Pinpoint the cell where the given text exists, returning its [x, y] midpoint coordinate. 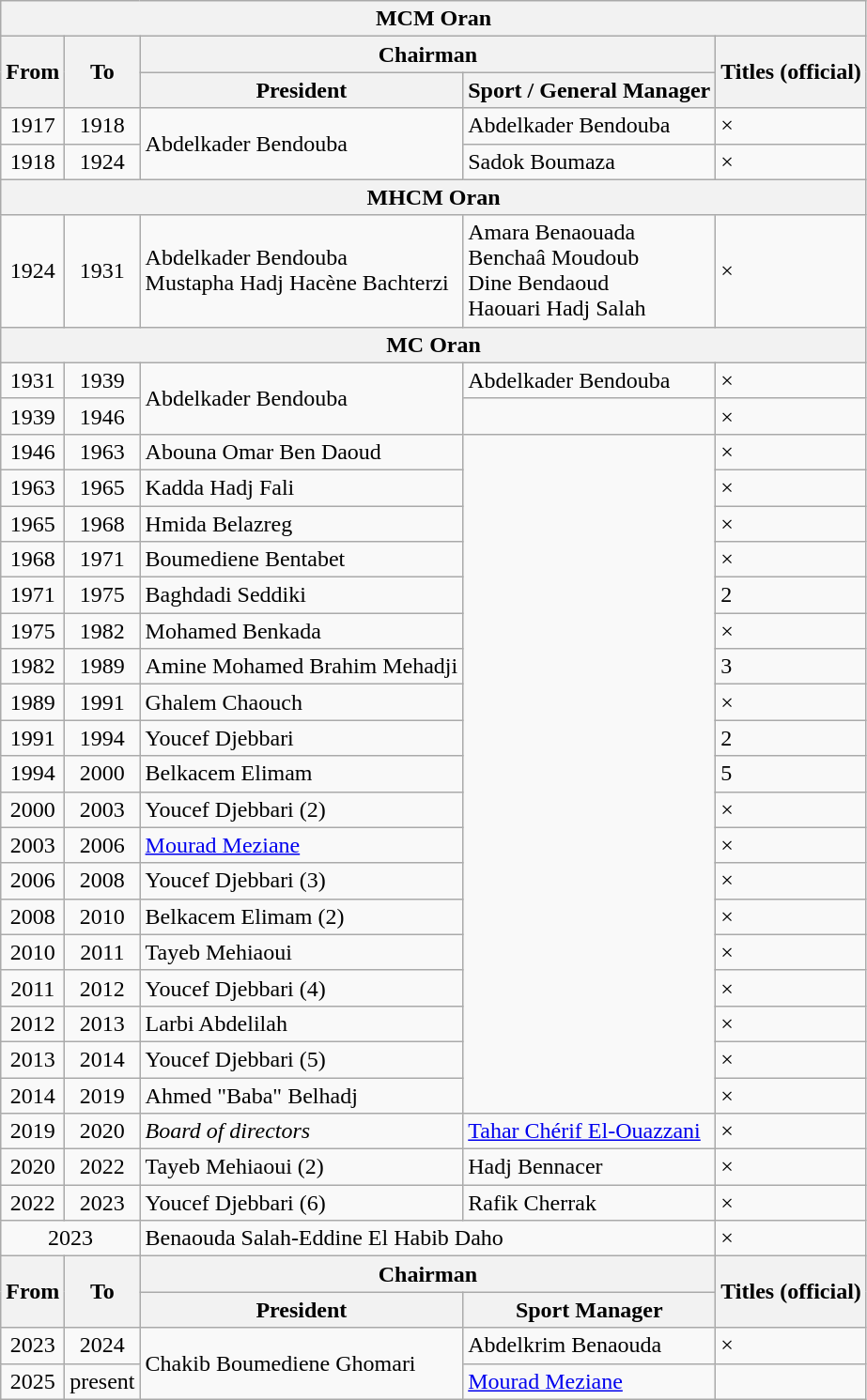
Tayeb Mehiaoui [302, 952]
Sport / General Manager [590, 90]
3 [791, 667]
Ahmed "Baba" Belhadj [302, 1096]
Tayeb Mehiaoui (2) [302, 1167]
Abdelkrim Benaouda [590, 1346]
Tahar Chérif El-Ouazzani [590, 1131]
Belkacem Elimam [302, 774]
Abdelkader Bendouba Mustapha Hadj Hacène Bachterzi [302, 270]
MHCM Oran [434, 197]
Larbi Abdelilah [302, 1023]
Abouna Omar Ben Daoud [302, 452]
Belkacem Elimam (2) [302, 916]
Youcef Djebbari (4) [302, 988]
Youcef Djebbari (3) [302, 881]
Rafik Cherrak [590, 1203]
Youcef Djebbari (5) [302, 1059]
Amara Benaouada Benchaâ Moudoub Dine Bendaoud Haouari Hadj Salah [590, 270]
Baghdadi Seddiki [302, 595]
Chakib Boumediene Ghomari [302, 1363]
Hmida Belazreg [302, 523]
2025 [33, 1381]
Boumediene Bentabet [302, 560]
Hadj Bennacer [590, 1167]
Ghalem Chaouch [302, 702]
Sport Manager [590, 1310]
Mohamed Benkada [302, 631]
Sadok Boumaza [590, 162]
present [102, 1381]
Youcef Djebbari [302, 738]
2024 [102, 1346]
Youcef Djebbari (6) [302, 1203]
Board of directors [302, 1131]
MC Oran [434, 345]
Youcef Djebbari (2) [302, 809]
5 [791, 774]
Amine Mohamed Brahim Mehadji [302, 667]
Benaouda Salah-Eddine El Habib Daho [428, 1238]
1917 [33, 126]
MCM Oran [434, 19]
Kadda Hadj Fali [302, 487]
